Return (x, y) of the center of cell containing provided text 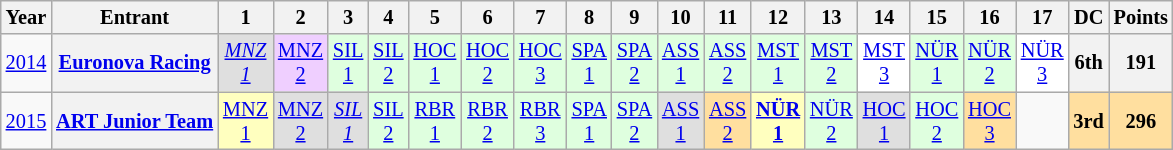
8 (590, 17)
6th (1089, 63)
MST2 (832, 63)
13 (832, 17)
10 (680, 17)
ART Junior Team (134, 121)
296 (1141, 121)
3rd (1089, 121)
4 (388, 17)
NÜR3 (1042, 63)
2014 (26, 63)
MST3 (884, 63)
RBR1 (434, 121)
RBR2 (488, 121)
6 (488, 17)
12 (778, 17)
RBR3 (540, 121)
2015 (26, 121)
5 (434, 17)
Euronova Racing (134, 63)
Points (1141, 17)
15 (936, 17)
191 (1141, 63)
1 (246, 17)
MST1 (778, 63)
11 (728, 17)
14 (884, 17)
17 (1042, 17)
Year (26, 17)
7 (540, 17)
3 (348, 17)
2 (300, 17)
DC (1089, 17)
Entrant (134, 17)
9 (634, 17)
16 (990, 17)
